Output the [x, y] coordinate of the center of the cell containing the given text.  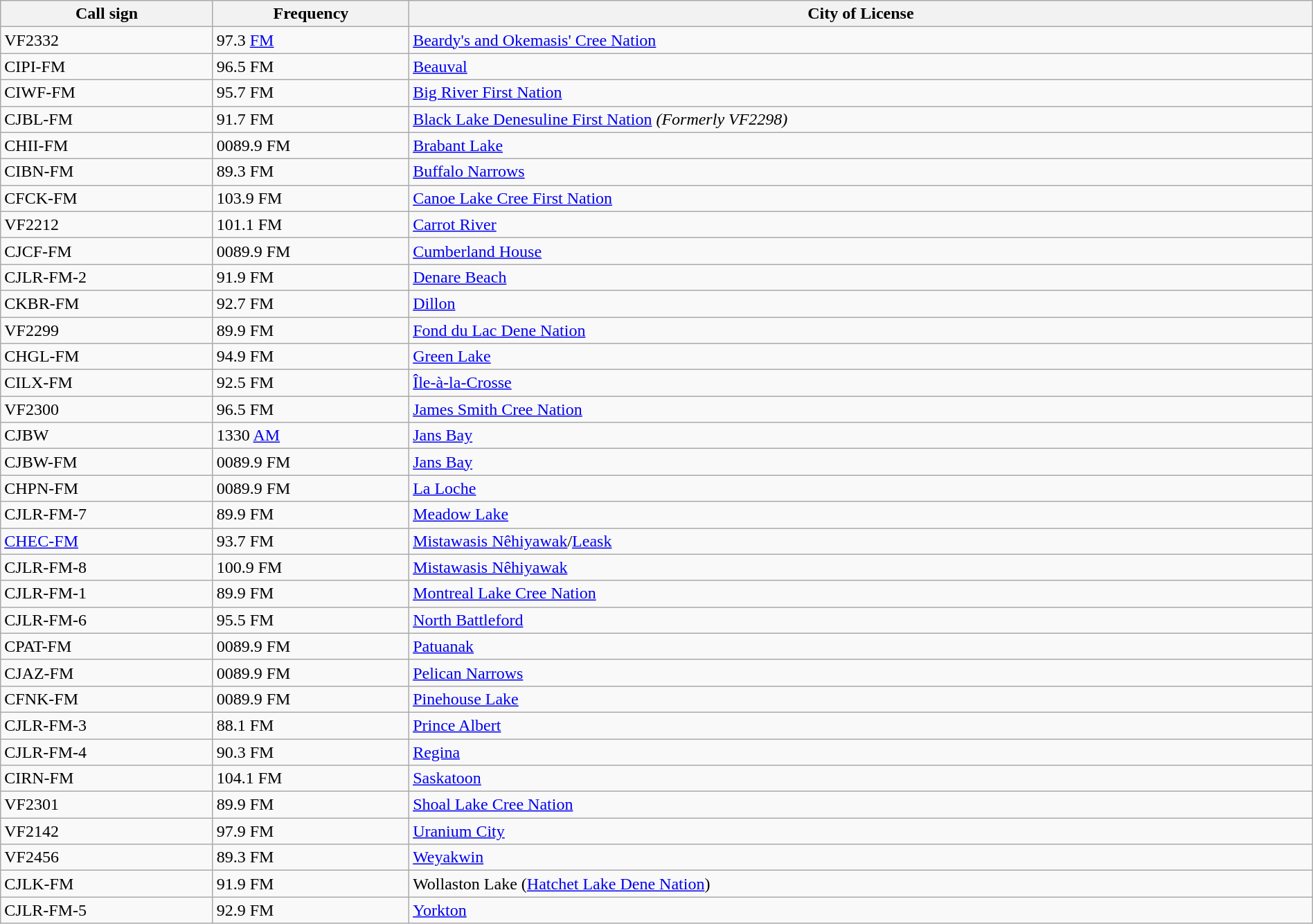
88.1 FM [310, 725]
Brabant Lake [861, 145]
CIWF-FM [107, 93]
CJLK-FM [107, 884]
VF2301 [107, 805]
CJLR-FM-1 [107, 594]
Weyakwin [861, 858]
Saskatoon [861, 779]
Green Lake [861, 357]
CFNK-FM [107, 699]
1330 AM [310, 436]
La Loche [861, 488]
CJAZ-FM [107, 673]
Frequency [310, 14]
CIPI-FM [107, 66]
100.9 FM [310, 567]
Montreal Lake Cree Nation [861, 594]
97.9 FM [310, 831]
Canoe Lake Cree First Nation [861, 198]
92.7 FM [310, 303]
Denare Beach [861, 277]
VF2300 [107, 409]
CHPN-FM [107, 488]
CJBL-FM [107, 119]
104.1 FM [310, 779]
CJLR-FM-3 [107, 725]
VF2332 [107, 40]
97.3 FM [310, 40]
North Battleford [861, 620]
Fond du Lac Dene Nation [861, 330]
Dillon [861, 303]
CJLR-FM-5 [107, 910]
95.7 FM [310, 93]
Buffalo Narrows [861, 172]
101.1 FM [310, 224]
CJCF-FM [107, 251]
City of License [861, 14]
Beauval [861, 66]
Pelican Narrows [861, 673]
Call sign [107, 14]
92.9 FM [310, 910]
CJLR-FM-7 [107, 515]
Île-à-la-Crosse [861, 383]
VF2456 [107, 858]
CHII-FM [107, 145]
103.9 FM [310, 198]
Pinehouse Lake [861, 699]
VF2142 [107, 831]
CHEC-FM [107, 541]
Regina [861, 752]
Meadow Lake [861, 515]
93.7 FM [310, 541]
Black Lake Denesuline First Nation (Formerly VF2298) [861, 119]
CKBR-FM [107, 303]
Prince Albert [861, 725]
Big River First Nation [861, 93]
Patuanak [861, 646]
91.7 FM [310, 119]
Wollaston Lake (Hatchet Lake Dene Nation) [861, 884]
CJLR-FM-2 [107, 277]
James Smith Cree Nation [861, 409]
Uranium City [861, 831]
Mistawasis Nêhiyawak/Leask [861, 541]
CJBW-FM [107, 462]
Yorkton [861, 910]
CJLR-FM-4 [107, 752]
Cumberland House [861, 251]
CJLR-FM-6 [107, 620]
VF2299 [107, 330]
CILX-FM [107, 383]
92.5 FM [310, 383]
CIRN-FM [107, 779]
VF2212 [107, 224]
90.3 FM [310, 752]
95.5 FM [310, 620]
CPAT-FM [107, 646]
Shoal Lake Cree Nation [861, 805]
Mistawasis Nêhiyawak [861, 567]
Carrot River [861, 224]
Beardy's and Okemasis' Cree Nation [861, 40]
CJBW [107, 436]
94.9 FM [310, 357]
CHGL-FM [107, 357]
CJLR-FM-8 [107, 567]
CFCK-FM [107, 198]
CIBN-FM [107, 172]
